Capture the cell that displays the provided text and extract its (X, Y) central coordinate. 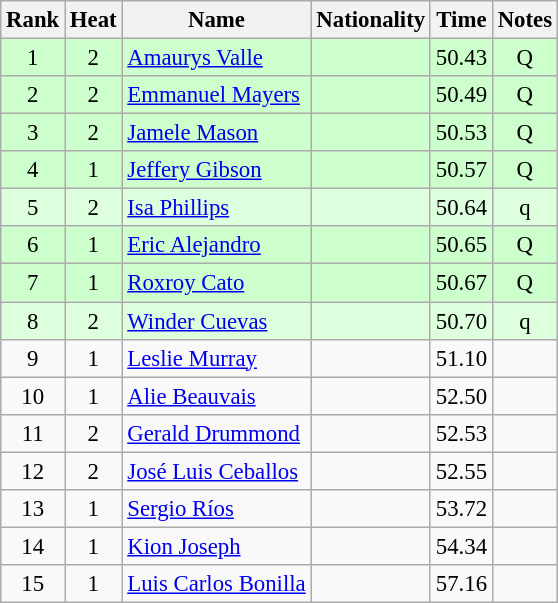
50.67 (461, 283)
Rank (33, 20)
14 (33, 546)
50.43 (461, 58)
Jeffery Gibson (216, 170)
Alie Beauvais (216, 396)
Eric Alejandro (216, 245)
Isa Phillips (216, 208)
José Luis Ceballos (216, 471)
50.70 (461, 321)
Gerald Drummond (216, 433)
Winder Cuevas (216, 321)
52.53 (461, 433)
Emmanuel Mayers (216, 95)
Leslie Murray (216, 358)
8 (33, 321)
11 (33, 433)
9 (33, 358)
Time (461, 20)
54.34 (461, 546)
10 (33, 396)
15 (33, 584)
50.64 (461, 208)
Nationality (370, 20)
6 (33, 245)
4 (33, 170)
3 (33, 133)
50.65 (461, 245)
52.55 (461, 471)
53.72 (461, 509)
Kion Joseph (216, 546)
51.10 (461, 358)
Roxroy Cato (216, 283)
Name (216, 20)
13 (33, 509)
Jamele Mason (216, 133)
Amaurys Valle (216, 58)
12 (33, 471)
7 (33, 283)
57.16 (461, 584)
Sergio Ríos (216, 509)
5 (33, 208)
Notes (524, 20)
50.53 (461, 133)
Heat (94, 20)
50.57 (461, 170)
50.49 (461, 95)
52.50 (461, 396)
Luis Carlos Bonilla (216, 584)
